Detect which cell encompasses the target text, then output its [x, y] center coordinate. 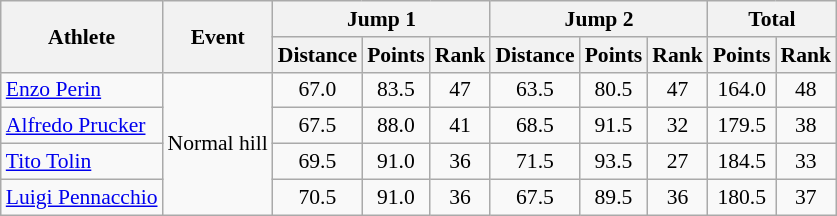
27 [678, 162]
38 [806, 126]
Normal hill [218, 143]
Enzo Perin [82, 90]
67.0 [318, 90]
41 [460, 126]
68.5 [534, 126]
48 [806, 90]
91.5 [614, 126]
70.5 [318, 197]
Jump 1 [382, 19]
Total [772, 19]
164.0 [742, 90]
88.0 [396, 126]
Luigi Pennacchio [82, 197]
Jump 2 [599, 19]
83.5 [396, 90]
63.5 [534, 90]
184.5 [742, 162]
Event [218, 36]
71.5 [534, 162]
Athlete [82, 36]
32 [678, 126]
80.5 [614, 90]
33 [806, 162]
180.5 [742, 197]
37 [806, 197]
Tito Tolin [82, 162]
93.5 [614, 162]
69.5 [318, 162]
Alfredo Prucker [82, 126]
179.5 [742, 126]
89.5 [614, 197]
